Detect which cell encompasses the target text, then output its [x, y] center coordinate. 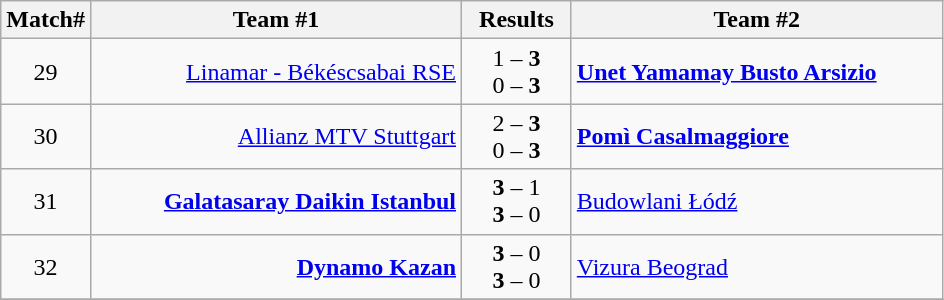
Team #1 [276, 20]
Team #2 [756, 20]
30 [46, 136]
1 – 3 0 – 3 [517, 72]
Budowlani Łódź [756, 202]
32 [46, 266]
Allianz MTV Stuttgart [276, 136]
31 [46, 202]
3 – 1 3 – 0 [517, 202]
29 [46, 72]
Unet Yamamay Busto Arsizio [756, 72]
3 – 0 3 – 0 [517, 266]
Pomì Casalmaggiore [756, 136]
2 – 3 0 – 3 [517, 136]
Dynamo Kazan [276, 266]
Results [517, 20]
Vizura Beograd [756, 266]
Galatasaray Daikin Istanbul [276, 202]
Match# [46, 20]
Linamar - Békéscsabai RSE [276, 72]
